Search for the cell housing the specified text and yield its [x, y] center coordinate. 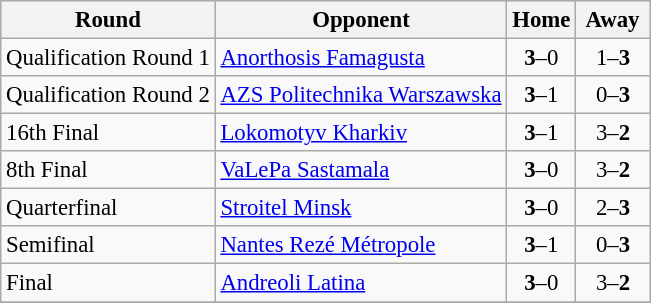
Andreoli Latina [361, 283]
Qualification Round 2 [108, 95]
1–3 [614, 58]
8th Final [108, 170]
Quarterfinal [108, 208]
Nantes Rezé Métropole [361, 245]
Semifinal [108, 245]
Qualification Round 1 [108, 58]
AZS Politechnika Warszawska [361, 95]
VaLePa Sastamala [361, 170]
Opponent [361, 20]
Lokomotyv Kharkiv [361, 133]
Away [614, 20]
Anorthosis Famagusta [361, 58]
Final [108, 283]
Home [542, 20]
Round [108, 20]
Stroitel Minsk [361, 208]
2–3 [614, 208]
16th Final [108, 133]
